Return (x, y) of the center of cell containing provided text 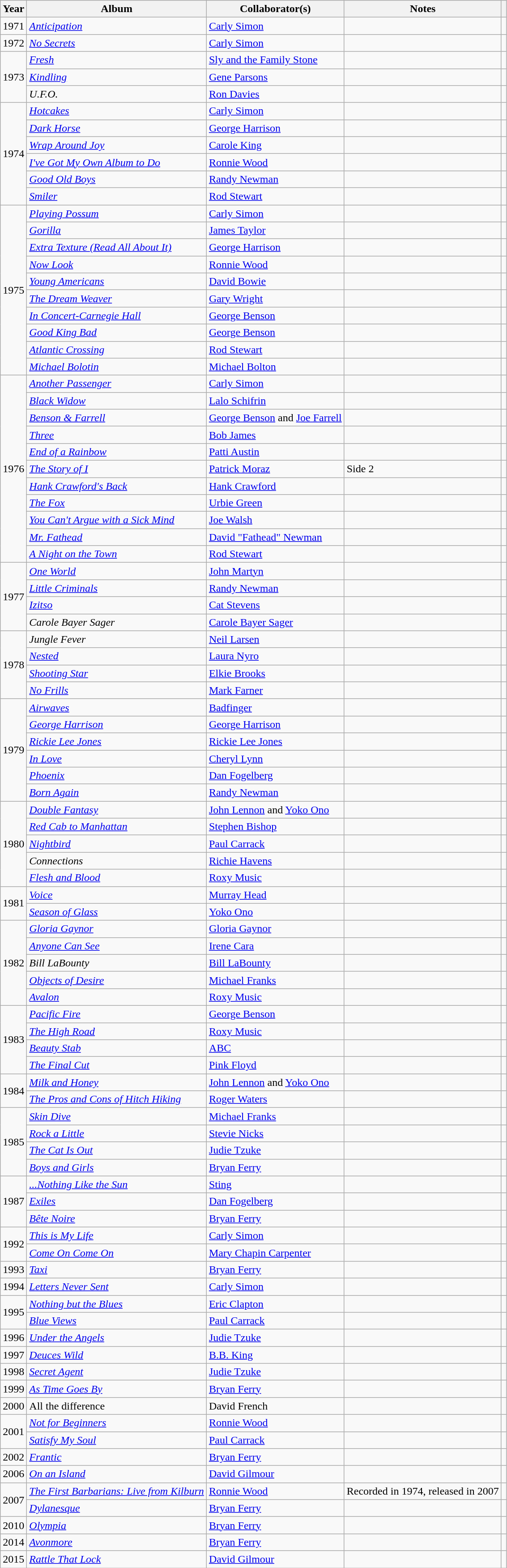
No Frills (117, 690)
Red Cab to Manhattan (117, 827)
David Bowie (275, 282)
Frantic (117, 1457)
2000 (13, 1406)
1985 (13, 1142)
David French (275, 1406)
Sting (275, 1184)
Richie Havens (275, 861)
The Fox (117, 503)
Taxi (117, 1269)
You Can't Argue with a Sick Mind (117, 520)
ABC (275, 1048)
Jungle Fever (117, 639)
Stephen Bishop (275, 827)
Blue Views (117, 1321)
Murray Head (275, 895)
Milk and Honey (117, 1082)
I've Got My Own Album to Do (117, 162)
All the difference (117, 1406)
Roger Waters (275, 1099)
Three (117, 435)
1981 (13, 903)
Satisfy My Soul (117, 1440)
Secret Agent (117, 1372)
Exiles (117, 1201)
David "Fathead" Newman (275, 537)
Season of Glass (117, 912)
The Cat Is Out (117, 1150)
Anticipation (117, 26)
Hotcakes (117, 111)
George Benson and Joe Farrell (275, 418)
Pacific Fire (117, 1014)
Playing Possum (117, 214)
Pink Floyd (275, 1065)
Mary Chapin Carpenter (275, 1252)
Atlantic Crossing (117, 350)
Michael Bolotin (117, 367)
Bête Noire (117, 1218)
1984 (13, 1091)
1979 (13, 750)
Good Old Boys (117, 179)
The Final Cut (117, 1065)
Ron Davies (275, 94)
Dark Horse (117, 128)
1987 (13, 1201)
The Story of I (117, 469)
Nothing but the Blues (117, 1304)
2007 (13, 1500)
Carole King (275, 145)
Mr. Fathead (117, 537)
1977 (13, 597)
Double Fantasy (117, 810)
Year (13, 9)
Sly and the Family Stone (275, 60)
B.B. King (275, 1355)
Izitso (117, 605)
Badfinger (275, 707)
Laura Nyro (275, 656)
Kindling (117, 77)
1971 (13, 26)
Stevie Nicks (275, 1133)
Flesh and Blood (117, 878)
1997 (13, 1355)
John Martyn (275, 571)
1995 (13, 1312)
Dylanesque (117, 1508)
Fresh (117, 60)
1994 (13, 1286)
Nightbird (117, 844)
Side 2 (422, 469)
In Love (117, 759)
1973 (13, 77)
Cheryl Lynn (275, 759)
Now Look (117, 265)
1993 (13, 1269)
Born Again (117, 793)
Rattle That Lock (117, 1559)
1980 (13, 844)
Olympia (117, 1525)
Airwaves (117, 707)
Avalon (117, 997)
The Dream Weaver (117, 299)
Deuces Wild (117, 1355)
Urbie Green (275, 503)
Elkie Brooks (275, 673)
Hank Crawford (275, 486)
2002 (13, 1457)
1999 (13, 1389)
Objects of Desire (117, 980)
Under the Angels (117, 1338)
Patti Austin (275, 452)
U.F.O. (117, 94)
Extra Texture (Read All About It) (117, 248)
2001 (13, 1431)
1998 (13, 1372)
Come On Come On (117, 1252)
No Secrets (117, 43)
Voice (117, 895)
End of a Rainbow (117, 452)
On an Island (117, 1474)
Gene Parsons (275, 77)
1983 (13, 1039)
The High Road (117, 1031)
1978 (13, 665)
Letters Never Sent (117, 1286)
Collaborator(s) (275, 9)
Young Americans (117, 282)
Lalo Schifrin (275, 401)
Avonmore (117, 1542)
1982 (13, 963)
Good King Bad (117, 333)
1996 (13, 1338)
Benson & Farrell (117, 418)
Notes (422, 9)
Wrap Around Joy (117, 145)
Gary Wright (275, 299)
Irene Cara (275, 946)
2010 (13, 1525)
As Time Goes By (117, 1389)
Shooting Star (117, 673)
Album (117, 9)
Yoko Ono (275, 912)
Rock a Little (117, 1133)
Gorilla (117, 231)
Smiler (117, 196)
Michael Bolton (275, 367)
Neil Larsen (275, 639)
Cat Stevens (275, 605)
Connections (117, 861)
1976 (13, 469)
2006 (13, 1474)
Beauty Stab (117, 1048)
A Night on the Town (117, 554)
Eric Clapton (275, 1304)
This is My Life (117, 1235)
1992 (13, 1244)
Hank Crawford's Back (117, 486)
Skin Dive (117, 1116)
Recorded in 1974, released in 2007 (422, 1491)
Anyone Can See (117, 946)
Mark Farner (275, 690)
One World (117, 571)
Joe Walsh (275, 520)
Another Passenger (117, 384)
In Concert-Carnegie Hall (117, 316)
1975 (13, 290)
The First Barbarians: Live from Kilburn (117, 1491)
Phoenix (117, 776)
The Pros and Cons of Hitch Hiking (117, 1099)
Patrick Moraz (275, 469)
Boys and Girls (117, 1167)
...Nothing Like the Sun (117, 1184)
Nested (117, 656)
2015 (13, 1559)
1972 (13, 43)
2014 (13, 1542)
Black Widow (117, 401)
James Taylor (275, 231)
1974 (13, 154)
Bob James (275, 435)
Not for Beginners (117, 1423)
Little Criminals (117, 588)
